Return the [X, Y] coordinate for the center point of the cell that contains the specified text.  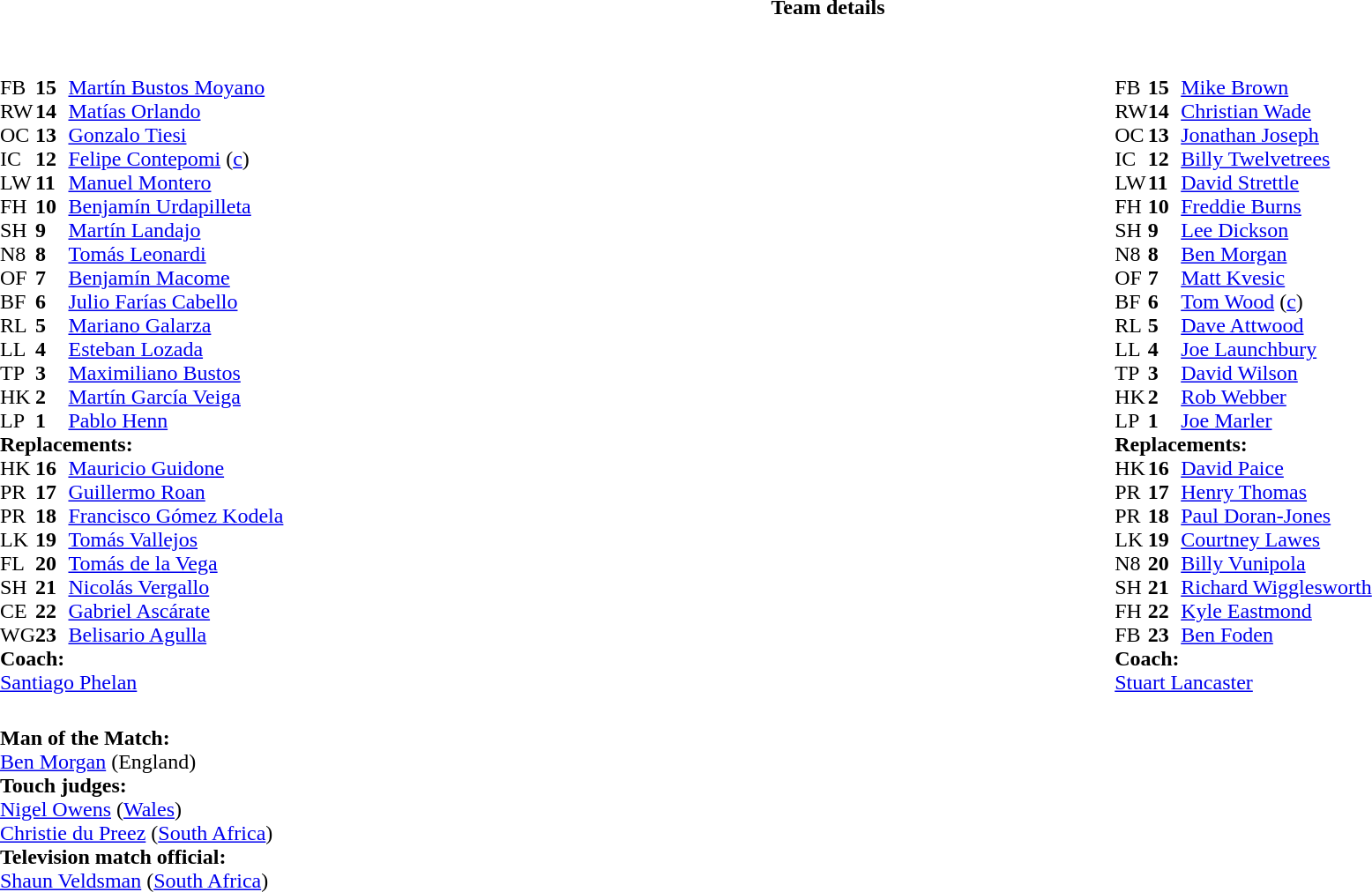
Matt Kvesic [1277, 279]
Gabriel Ascárate [175, 612]
Pablo Henn [175, 421]
Rob Webber [1277, 397]
Tomás Vallejos [175, 539]
Julio Farías Cabello [175, 301]
Billy Vunipola [1277, 564]
Joe Launchbury [1277, 349]
Tomás Leonardi [175, 254]
Mauricio Guidone [175, 469]
Tom Wood (c) [1277, 301]
Stuart Lancaster [1243, 682]
Martín Bustos Moyano [175, 88]
Gonzalo Tiesi [175, 136]
Paul Doran-Jones [1277, 517]
Courtney Lawes [1277, 539]
Henry Thomas [1277, 492]
Ben Foden [1277, 635]
Felipe Contepomi (c) [175, 159]
FL [18, 564]
Esteban Lozada [175, 349]
Benjamín Macome [175, 279]
Joe Marler [1277, 421]
Maximiliano Bustos [175, 374]
Santiago Phelan [141, 682]
Tomás de la Vega [175, 564]
Nicolás Vergallo [175, 587]
David Strettle [1277, 183]
Freddie Burns [1277, 206]
David Wilson [1277, 374]
Kyle Eastmond [1277, 612]
Richard Wigglesworth [1277, 587]
Benjamín Urdapilleta [175, 206]
Martín García Veiga [175, 397]
Ben Morgan [1277, 254]
CE [18, 612]
Francisco Gómez Kodela [175, 517]
Matías Orlando [175, 111]
Lee Dickson [1277, 231]
Dave Attwood [1277, 326]
Billy Twelvetrees [1277, 159]
Mariano Galarza [175, 326]
WG [18, 635]
Guillermo Roan [175, 492]
Mike Brown [1277, 88]
Martín Landajo [175, 231]
Christian Wade [1277, 111]
David Paice [1277, 469]
Manuel Montero [175, 183]
Belisario Agulla [175, 635]
Jonathan Joseph [1277, 136]
